Determine the (x, y) coordinate at the center of the cell enclosing the given text.  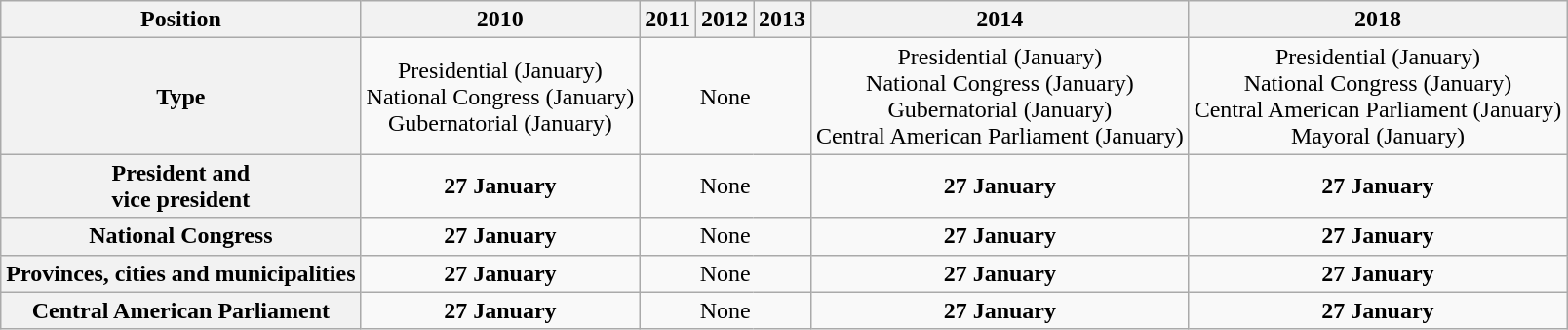
2012 (724, 20)
2010 (500, 20)
Type (181, 96)
Presidential (January)National Congress (January)Gubernatorial (January)Central American Parliament (January) (1000, 96)
2018 (1378, 20)
National Congress (181, 236)
2013 (782, 20)
Position (181, 20)
2014 (1000, 20)
Presidential (January)National Congress (January)Central American Parliament (January)Mayoral (January) (1378, 96)
Presidential (January)National Congress (January)Gubernatorial (January) (500, 96)
2011 (668, 20)
Central American Parliament (181, 310)
President andvice president (181, 186)
Provinces, cities and municipalities (181, 273)
